Capture the cell that displays the provided text and extract its (X, Y) central coordinate. 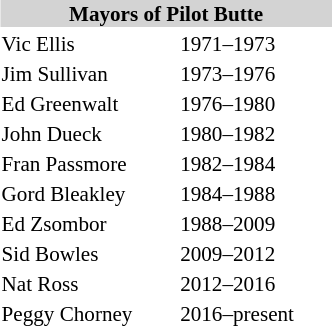
1984–1988 (256, 194)
Ed Zsombor (88, 224)
1976–1980 (256, 104)
John Dueck (88, 134)
Sid Bowles (88, 254)
Jim Sullivan (88, 74)
Mayors of Pilot Butte (166, 14)
1980–1982 (256, 134)
Gord Bleakley (88, 194)
1988–2009 (256, 224)
2012–2016 (256, 284)
1982–1984 (256, 164)
2009–2012 (256, 254)
1973–1976 (256, 74)
Vic Ellis (88, 44)
Ed Greenwalt (88, 104)
Fran Passmore (88, 164)
1971–1973 (256, 44)
Nat Ross (88, 284)
